Extract the (x, y) coordinate from the center of the cell holding the provided text.  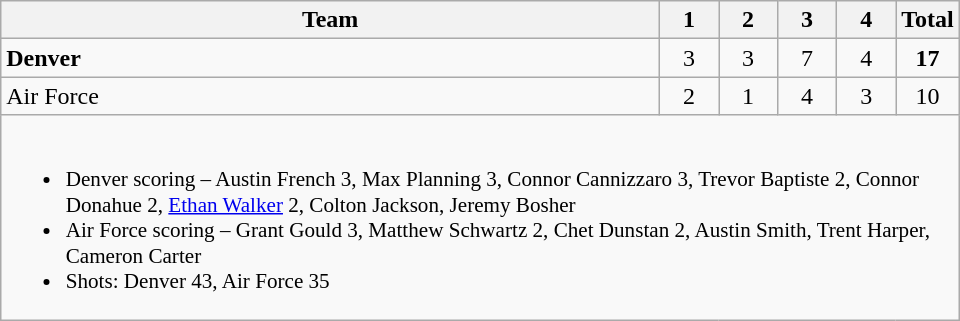
10 (928, 96)
7 (808, 58)
Total (928, 20)
Air Force (330, 96)
17 (928, 58)
Denver (330, 58)
Team (330, 20)
